Detect which cell encompasses the target text, then output its [x, y] center coordinate. 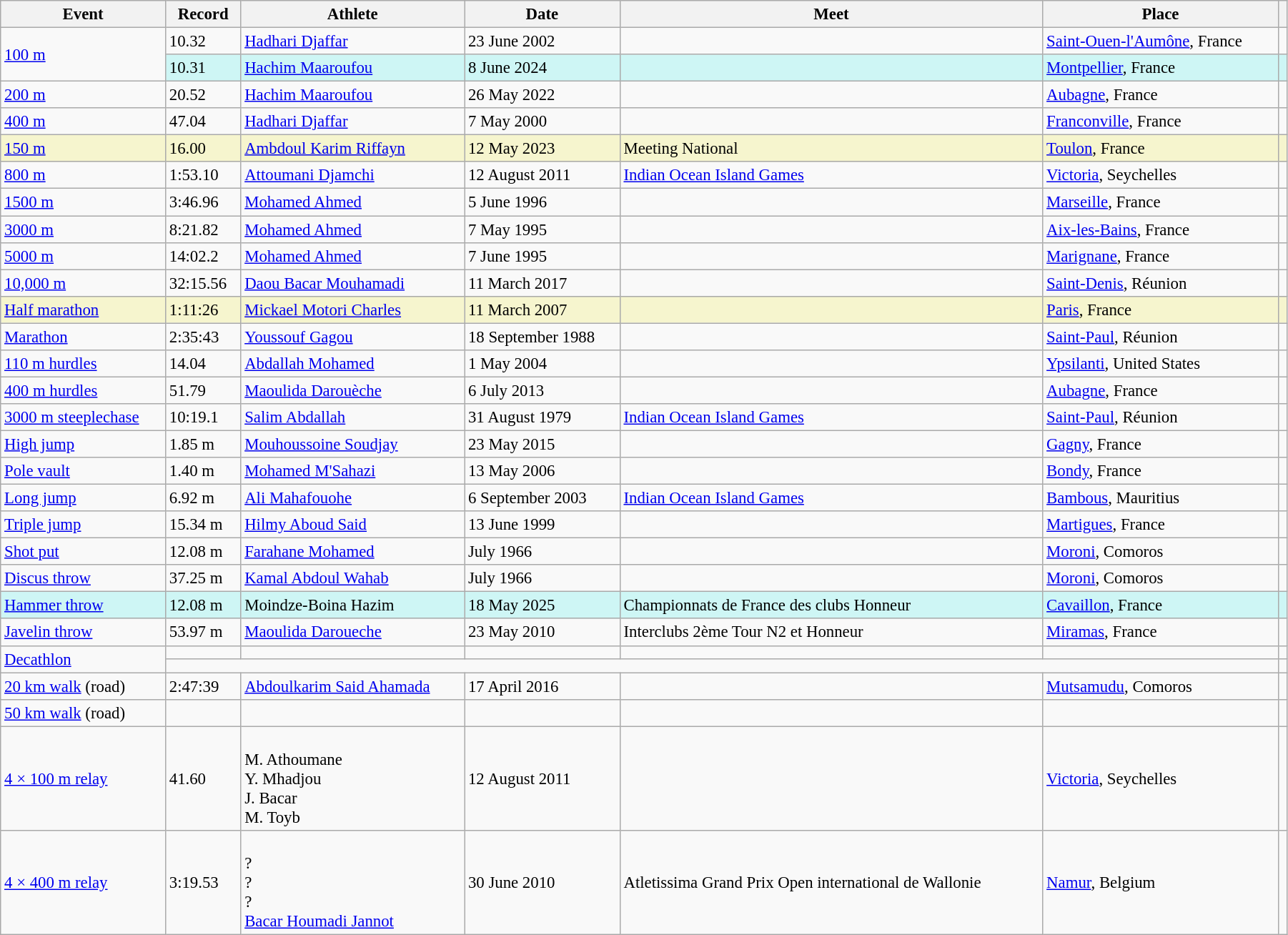
Place [1161, 14]
Bambous, Mauritius [1161, 498]
10.31 [203, 68]
23 June 2002 [543, 41]
14.04 [203, 364]
Farahane Mohamed [353, 552]
Abdallah Mohamed [353, 364]
Long jump [83, 498]
200 m [83, 95]
18 May 2025 [543, 605]
110 m hurdles [83, 364]
Kamal Abdoul Wahab [353, 578]
Montpellier, France [1161, 68]
Cavaillon, France [1161, 605]
3:19.53 [203, 883]
Shot put [83, 552]
Aix-les-Bains, France [1161, 229]
150 m [83, 149]
Mouhoussoine Soudjay [353, 444]
8:21.82 [203, 229]
Mickael Motori Charles [353, 310]
High jump [83, 444]
Daou Bacar Mouhamadi [353, 283]
23 May 2010 [543, 633]
Moindze-Boina Hazim [353, 605]
Date [543, 14]
Discus throw [83, 578]
Championnats de France des clubs Honneur [831, 605]
6 July 2013 [543, 390]
3000 m steeplechase [83, 417]
Hilmy Aboud Said [353, 525]
4 × 100 m relay [83, 778]
16.00 [203, 149]
Marathon [83, 337]
Triple jump [83, 525]
Record [203, 14]
10,000 m [83, 283]
20.52 [203, 95]
37.25 m [203, 578]
32:15.56 [203, 283]
15.34 m [203, 525]
31 August 1979 [543, 417]
Toulon, France [1161, 149]
Martigues, France [1161, 525]
7 May 2000 [543, 122]
Saint-Denis, Réunion [1161, 283]
41.60 [203, 778]
400 m hurdles [83, 390]
Salim Abdallah [353, 417]
10:19.1 [203, 417]
18 September 1988 [543, 337]
30 June 2010 [543, 883]
800 m [83, 175]
Decathlon [83, 659]
Attoumani Djamchi [353, 175]
Bondy, France [1161, 471]
Maoulida Darouèche [353, 390]
1500 m [83, 202]
400 m [83, 122]
Maoulida Daroueche [353, 633]
47.04 [203, 122]
Namur, Belgium [1161, 883]
50 km walk (road) [83, 713]
51.79 [203, 390]
8 June 2024 [543, 68]
Ali Mahafouohe [353, 498]
Interclubs 2ème Tour N2 et Honneur [831, 633]
Gagny, France [1161, 444]
Abdoulkarim Said Ahamada [353, 686]
100 m [83, 54]
Ambdoul Karim Riffayn [353, 149]
4 × 400 m relay [83, 883]
13 May 2006 [543, 471]
Meet [831, 14]
11 March 2017 [543, 283]
12 May 2023 [543, 149]
Javelin throw [83, 633]
3000 m [83, 229]
Ypsilanti, United States [1161, 364]
Hammer throw [83, 605]
14:02.2 [203, 256]
Pole vault [83, 471]
Mohamed M'Sahazi [353, 471]
53.97 m [203, 633]
2:47:39 [203, 686]
3:46.96 [203, 202]
Youssouf Gagou [353, 337]
Meeting National [831, 149]
Miramas, France [1161, 633]
Franconville, France [1161, 122]
1.40 m [203, 471]
6 September 2003 [543, 498]
23 May 2015 [543, 444]
7 May 1995 [543, 229]
10.32 [203, 41]
20 km walk (road) [83, 686]
26 May 2022 [543, 95]
Saint-Ouen-l'Aumône, France [1161, 41]
11 March 2007 [543, 310]
6.92 m [203, 498]
Paris, France [1161, 310]
5000 m [83, 256]
Event [83, 14]
17 April 2016 [543, 686]
1:11:26 [203, 310]
7 June 1995 [543, 256]
1 May 2004 [543, 364]
1.85 m [203, 444]
2:35:43 [203, 337]
13 June 1999 [543, 525]
M. AthoumaneY. MhadjouJ. BacarM. Toyb [353, 778]
Marseille, France [1161, 202]
???Bacar Houmadi Jannot [353, 883]
5 June 1996 [543, 202]
1:53.10 [203, 175]
Mutsamudu, Comoros [1161, 686]
Half marathon [83, 310]
Athlete [353, 14]
Atletissima Grand Prix Open international de Wallonie [831, 883]
Marignane, France [1161, 256]
